Capture the cell that displays the provided text and extract its [x, y] central coordinate. 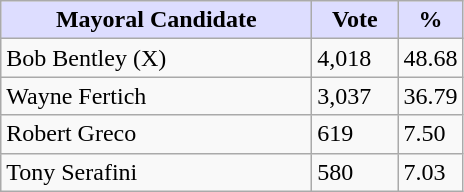
580 [355, 172]
Mayoral Candidate [156, 20]
619 [355, 134]
36.79 [430, 96]
3,037 [355, 96]
% [430, 20]
7.03 [430, 172]
Tony Serafini [156, 172]
7.50 [430, 134]
Bob Bentley (X) [156, 58]
Robert Greco [156, 134]
48.68 [430, 58]
Wayne Fertich [156, 96]
4,018 [355, 58]
Vote [355, 20]
